Provide the [X, Y] coordinate of the cell's center where the given text is located.  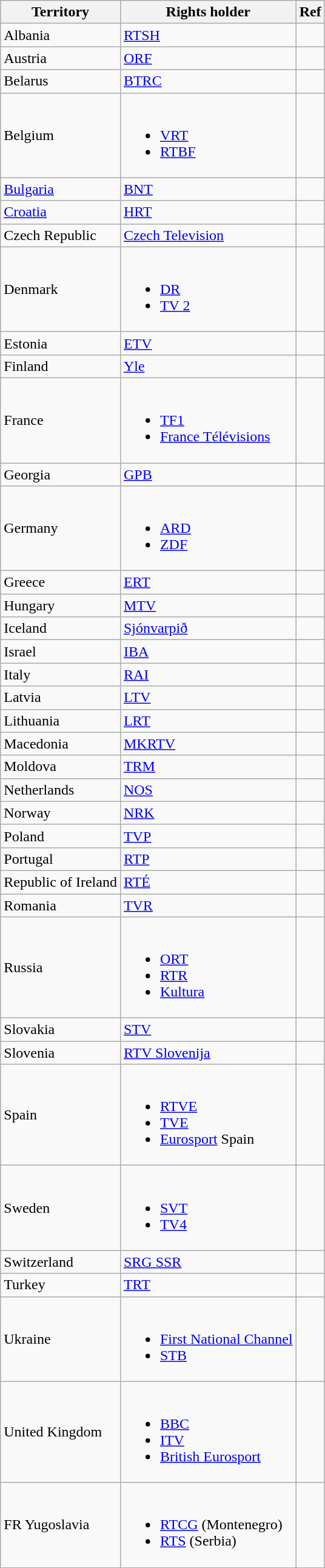
Israel [61, 652]
Albania [61, 35]
ERT [208, 582]
ETV [208, 343]
IBA [208, 652]
NOS [208, 790]
RTSH [208, 35]
RTP [208, 859]
Slovakia [61, 1030]
NRK [208, 813]
Poland [61, 836]
RAI [208, 675]
Spain [61, 1115]
RTVETVEEurosport Spain [208, 1115]
Croatia [61, 212]
First National ChannelSTB [208, 1339]
BBCITVBritish Eurosport [208, 1432]
Georgia [61, 475]
SVTTV4 [208, 1208]
Ukraine [61, 1339]
Belarus [61, 81]
RTÉ [208, 882]
RTCG (Montenegro)RTS (Serbia) [208, 1525]
TVP [208, 836]
TF1France Télévisions [208, 420]
Hungary [61, 606]
LRT [208, 721]
Macedonia [61, 744]
TVR [208, 905]
Yle [208, 366]
Rights holder [208, 12]
Norway [61, 813]
Romania [61, 905]
Denmark [61, 289]
Turkey [61, 1285]
Iceland [61, 629]
TRM [208, 767]
MKRTV [208, 744]
TRT [208, 1285]
Territory [61, 12]
DRTV 2 [208, 289]
ORTRTRKultura [208, 967]
Sjónvarpið [208, 629]
Moldova [61, 767]
Lithuania [61, 721]
Switzerland [61, 1262]
Latvia [61, 698]
ARDZDF [208, 529]
Estonia [61, 343]
HRT [208, 212]
Sweden [61, 1208]
SRG SSR [208, 1262]
BTRC [208, 81]
Germany [61, 529]
Bulgaria [61, 189]
Russia [61, 967]
Finland [61, 366]
Italy [61, 675]
Czech Television [208, 235]
Greece [61, 582]
Portugal [61, 859]
RTV Slovenija [208, 1053]
ORF [208, 58]
Netherlands [61, 790]
Slovenia [61, 1053]
BNT [208, 189]
STV [208, 1030]
United Kingdom [61, 1432]
LTV [208, 698]
GPB [208, 475]
VRTRTBF [208, 135]
MTV [208, 606]
FR Yugoslavia [61, 1525]
Austria [61, 58]
Belgium [61, 135]
Republic of Ireland [61, 882]
Ref [310, 12]
Czech Republic [61, 235]
France [61, 420]
